Return the [X, Y] coordinate for the center point of the cell that contains the specified text.  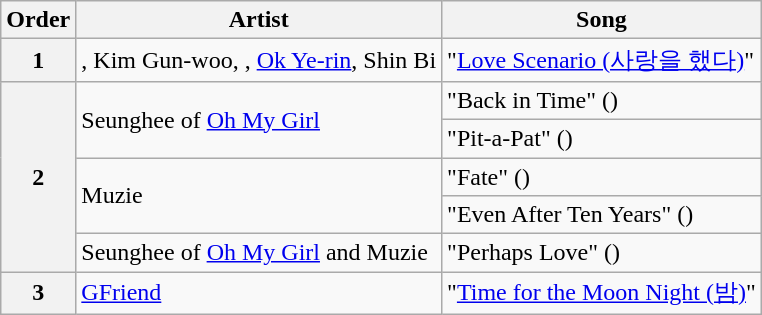
"Even After Ten Years" () [602, 215]
Order [38, 20]
Muzie [259, 196]
1 [38, 60]
2 [38, 176]
Artist [259, 20]
Song [602, 20]
"Fate" () [602, 177]
GFriend [259, 294]
"Love Scenario (사랑을 했다)" [602, 60]
, Kim Gun-woo, , Ok Ye-rin, Shin Bi [259, 60]
Seunghee of Oh My Girl [259, 119]
Seunghee of Oh My Girl and Muzie [259, 253]
"Time for the Moon Night (밤)" [602, 294]
"Back in Time" () [602, 100]
"Perhaps Love" () [602, 253]
3 [38, 294]
"Pit-a-Pat" () [602, 138]
